Identify which cell holds the provided text, then report its [X, Y] central coordinate. 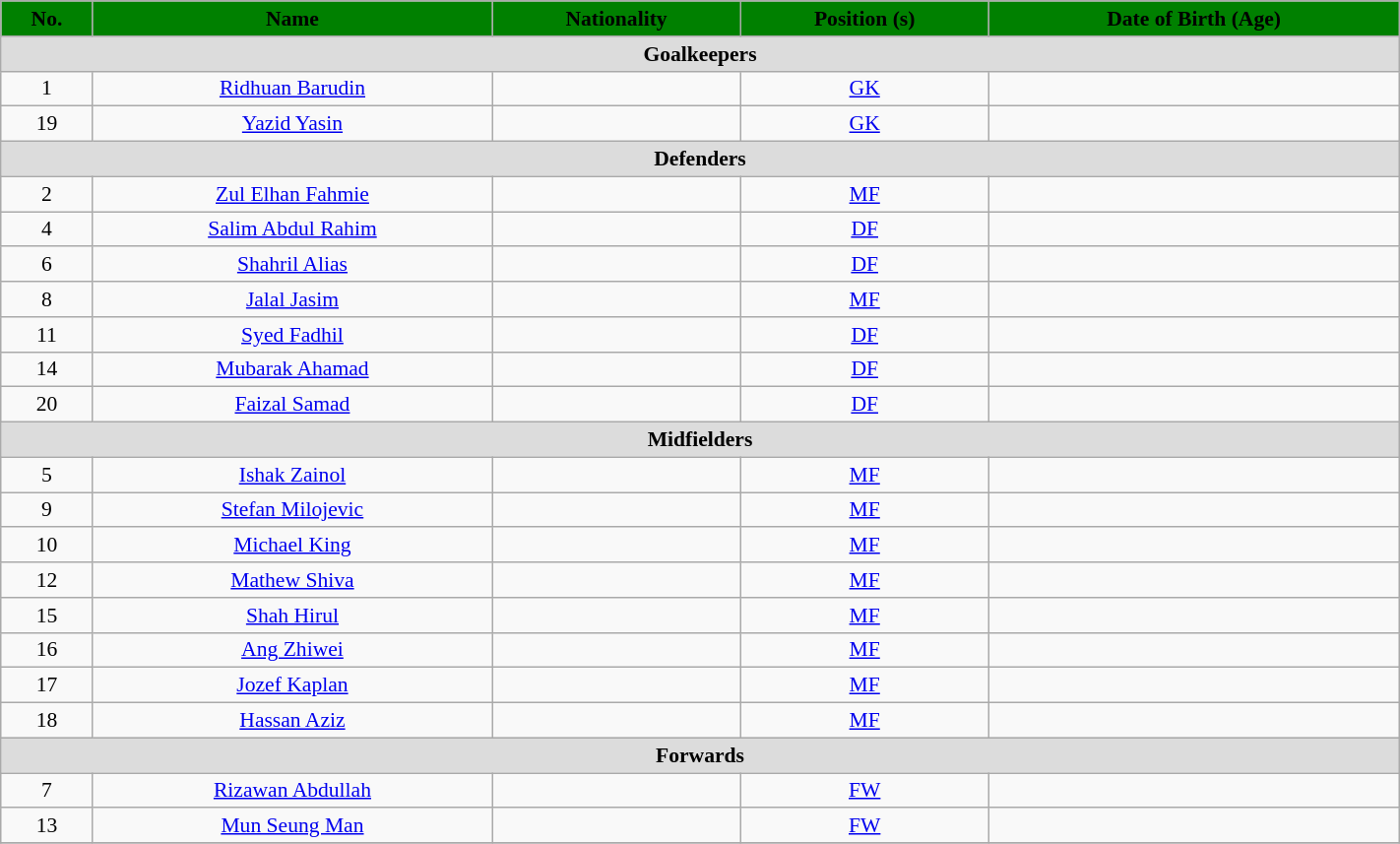
19 [47, 124]
Goalkeepers [700, 54]
Michael King [291, 546]
Salim Abdul Rahim [291, 229]
14 [47, 369]
Nationality [616, 19]
20 [47, 405]
17 [47, 685]
Ishak Zainol [291, 475]
7 [47, 791]
5 [47, 475]
Stefan Milojevic [291, 510]
4 [47, 229]
Jalal Jasim [291, 299]
Zul Elhan Fahmie [291, 194]
No. [47, 19]
2 [47, 194]
9 [47, 510]
10 [47, 546]
Hassan Aziz [291, 721]
8 [47, 299]
Date of Birth (Age) [1193, 19]
16 [47, 650]
13 [47, 826]
Syed Fadhil [291, 335]
Forwards [700, 755]
Rizawan Abdullah [291, 791]
6 [47, 265]
Mubarak Ahamad [291, 369]
1 [47, 89]
Shah Hirul [291, 616]
Name [291, 19]
Defenders [700, 160]
18 [47, 721]
Midfielders [700, 440]
Jozef Kaplan [291, 685]
Mun Seung Man [291, 826]
15 [47, 616]
Ang Zhiwei [291, 650]
Faizal Samad [291, 405]
Yazid Yasin [291, 124]
11 [47, 335]
Mathew Shiva [291, 580]
Ridhuan Barudin [291, 89]
12 [47, 580]
Position (s) [864, 19]
Shahril Alias [291, 265]
